Extract the [X, Y] coordinate from the center of the cell holding the provided text.  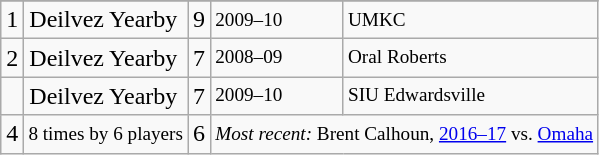
UMKC [470, 20]
2 [12, 58]
2008–09 [278, 58]
SIU Edwardsville [470, 96]
8 times by 6 players [106, 134]
9 [200, 20]
Oral Roberts [470, 58]
1 [12, 20]
4 [12, 134]
Most recent: Brent Calhoun, 2016–17 vs. Omaha [404, 134]
6 [200, 134]
